Find where the given text appears and provide that cell's center as [x, y] coordinate. 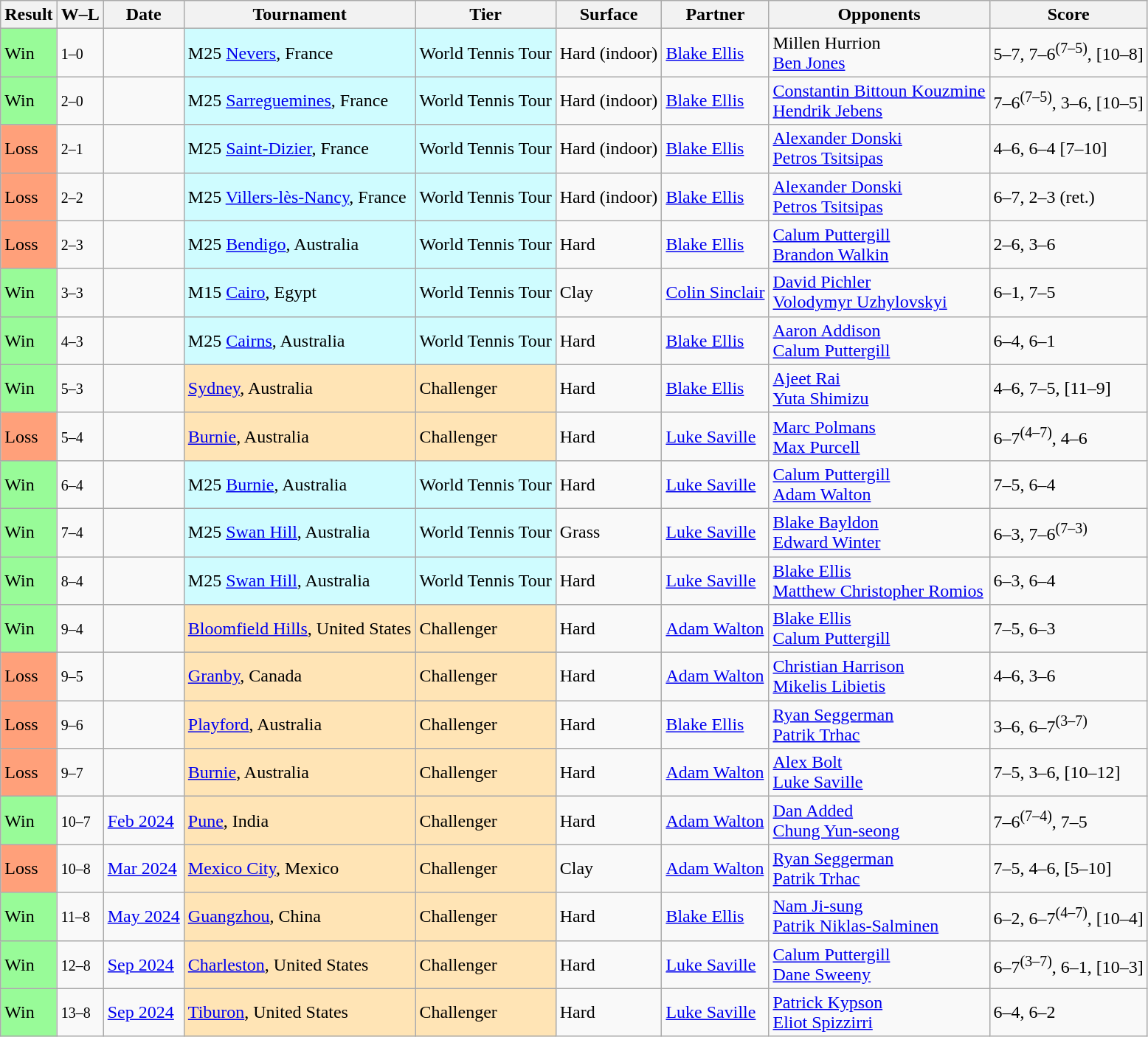
2–3 [80, 245]
6–3, 6–4 [1068, 580]
M25 Burnie, Australia [300, 484]
10–7 [80, 820]
7–5, 4–6, [5–10] [1068, 869]
2–6, 3–6 [1068, 245]
Sydney, Australia [300, 388]
Partner [716, 15]
Surface [609, 15]
Playford, Australia [300, 724]
Mexico City, Mexico [300, 869]
4–6, 3–6 [1068, 677]
Christian Harrison Mikelis Libietis [879, 677]
M25 Cairns, Australia [300, 341]
Score [1068, 15]
Guangzhou, China [300, 916]
Granby, Canada [300, 677]
Bloomfield Hills, United States [300, 628]
May 2024 [143, 916]
Nam Ji-sung Patrik Niklas-Salminen [879, 916]
David Pichler Volodymyr Uzhylovskyi [879, 292]
Alex Bolt Luke Saville [879, 773]
Calum Puttergill Dane Sweeny [879, 965]
6–7, 2–3 (ret.) [1068, 196]
2–2 [80, 196]
9–5 [80, 677]
Blake Ellis Calum Puttergill [879, 628]
M25 Bendigo, Australia [300, 245]
Calum Puttergill Adam Walton [879, 484]
2–0 [80, 100]
13–8 [80, 1012]
M15 Cairo, Egypt [300, 292]
5–3 [80, 388]
Patrick Kypson Eliot Spizzirri [879, 1012]
7–5, 3–6, [10–12] [1068, 773]
Ajeet Rai Yuta Shimizu [879, 388]
7–6(7–4), 7–5 [1068, 820]
6–1, 7–5 [1068, 292]
M25 Villers-lès-Nancy, France [300, 196]
Constantin Bittoun Kouzmine Hendrik Jebens [879, 100]
9–7 [80, 773]
Calum Puttergill Brandon Walkin [879, 245]
Aaron Addison Calum Puttergill [879, 341]
M25 Nevers, France [300, 53]
Date [143, 15]
12–8 [80, 965]
7–6(7–5), 3–6, [10–5] [1068, 100]
6–4, 6–2 [1068, 1012]
10–8 [80, 869]
4–6, 6–4 [7–10] [1068, 149]
Blake Bayldon Edward Winter [879, 533]
3–3 [80, 292]
Result [29, 15]
Marc Polmans Max Purcell [879, 437]
6–7(3–7), 6–1, [10–3] [1068, 965]
Opponents [879, 15]
11–8 [80, 916]
8–4 [80, 580]
5–7, 7–6(7–5), [10–8] [1068, 53]
5–4 [80, 437]
Colin Sinclair [716, 292]
Charleston, United States [300, 965]
7–4 [80, 533]
2–1 [80, 149]
Grass [609, 533]
7–5, 6–4 [1068, 484]
6–3, 7–6(7–3) [1068, 533]
M25 Saint-Dizier, France [300, 149]
Pune, India [300, 820]
7–5, 6–3 [1068, 628]
Feb 2024 [143, 820]
6–4, 6–1 [1068, 341]
6–7(4–7), 4–6 [1068, 437]
Mar 2024 [143, 869]
6–2, 6–7(4–7), [10–4] [1068, 916]
9–4 [80, 628]
4–6, 7–5, [11–9] [1068, 388]
Blake Ellis Matthew Christopher Romios [879, 580]
6–4 [80, 484]
3–6, 6–7(3–7) [1068, 724]
Tier [485, 15]
M25 Sarreguemines, France [300, 100]
Tiburon, United States [300, 1012]
9–6 [80, 724]
1–0 [80, 53]
W–L [80, 15]
4–3 [80, 341]
Dan Added Chung Yun-seong [879, 820]
Millen Hurrion Ben Jones [879, 53]
Tournament [300, 15]
